From the cell containing the given text, extract its center point as [X, Y] coordinate. 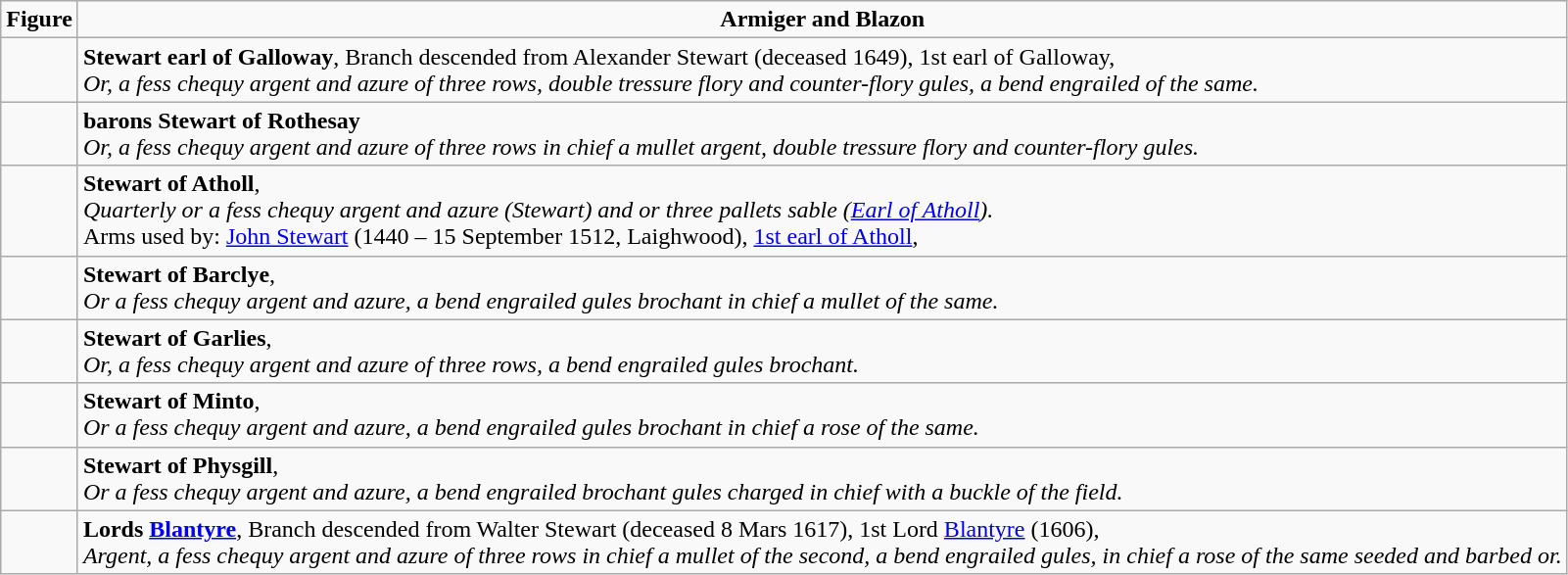
Stewart of Physgill,Or a fess chequy argent and azure, a bend engrailed brochant gules charged in chief with a buckle of the field. [823, 478]
barons Stewart of RothesayOr, a fess chequy argent and azure of three rows in chief a mullet argent, double tressure flory and counter-flory gules. [823, 133]
Stewart of Minto,Or a fess chequy argent and azure, a bend engrailed gules brochant in chief a rose of the same. [823, 415]
Stewart of Garlies,Or, a fess chequy argent and azure of three rows, a bend engrailed gules brochant. [823, 351]
Figure [39, 20]
Stewart of Barclye,Or a fess chequy argent and azure, a bend engrailed gules brochant in chief a mullet of the same. [823, 288]
Armiger and Blazon [823, 20]
